From the cell containing the given text, extract its center point as [x, y] coordinate. 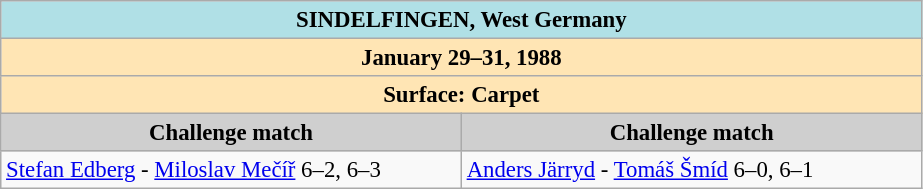
Surface: Carpet [462, 95]
SINDELFINGEN, West Germany [462, 20]
January 29–31, 1988 [462, 58]
Anders Järryd - Tomáš Šmíd 6–0, 6–1 [692, 170]
Stefan Edberg - Miloslav Mečíř 6–2, 6–3 [232, 170]
